Identify which cell holds the provided text, then report its (X, Y) central coordinate. 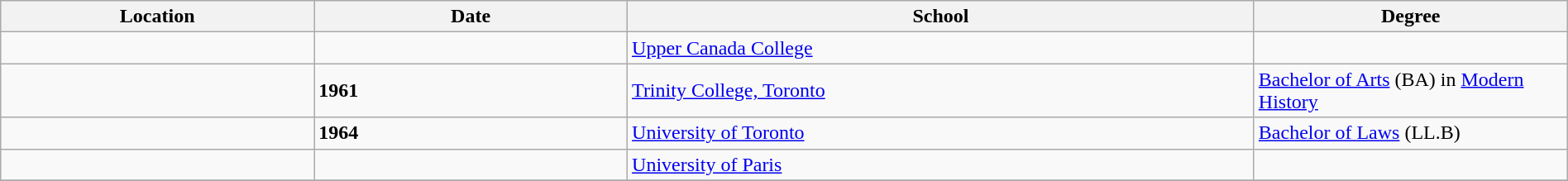
Degree (1411, 17)
University of Paris (941, 164)
Bachelor of Arts (BA) in Modern History (1411, 91)
Location (157, 17)
1964 (471, 133)
Trinity College, Toronto (941, 91)
Date (471, 17)
University of Toronto (941, 133)
Bachelor of Laws (LL.B) (1411, 133)
1961 (471, 91)
Upper Canada College (941, 48)
School (941, 17)
